Search for the cell housing the specified text and yield its [x, y] center coordinate. 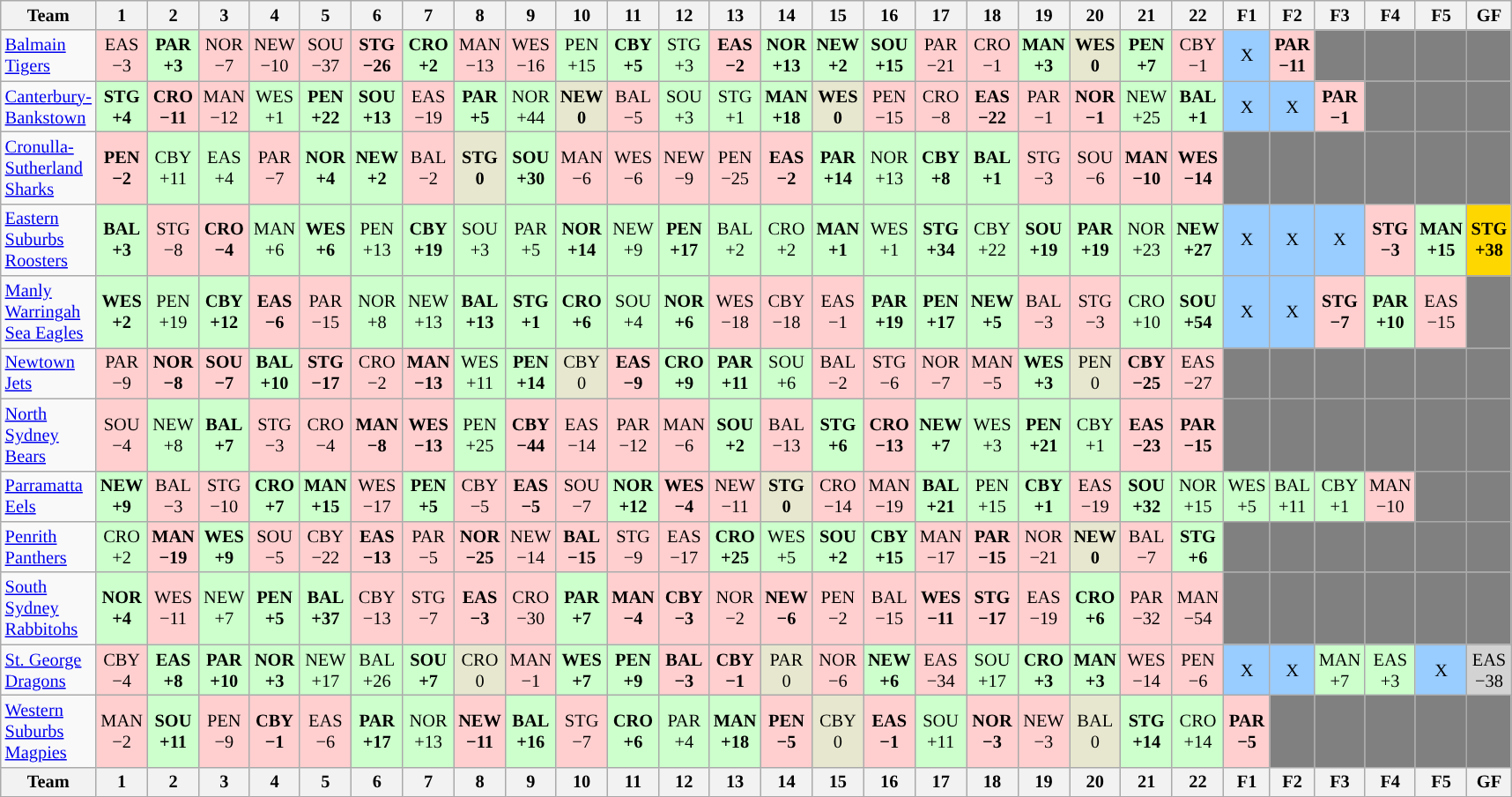
Penrith Panthers [48, 547]
Western Suburbs Magpies [48, 731]
EAS−9 [633, 373]
NOR+23 [1146, 240]
STG+3 [684, 56]
NOR−6 [838, 670]
STG−6 [889, 373]
NEW+17 [325, 670]
NEW+27 [1197, 240]
MAN−5 [992, 373]
STG−8 [173, 240]
NOR+14 [582, 240]
CRO−11 [173, 107]
NOR−1 [1095, 107]
PEN−6 [1197, 670]
PAR+7 [582, 608]
CBY−3 [684, 608]
BAL+13 [479, 312]
PEN−25 [735, 168]
BAL+26 [377, 670]
SOU+6 [786, 373]
NOR+44 [530, 107]
STG+38 [1489, 240]
WES−18 [735, 312]
NOR+6 [684, 312]
CBY+11 [173, 168]
EAS+8 [173, 670]
NEW−6 [786, 608]
Newtown Jets [48, 373]
NOR−21 [1043, 547]
PEN+9 [633, 670]
NOR−8 [173, 373]
NOR+3 [275, 670]
MAN+7 [1339, 670]
NEW−10 [275, 56]
PEN+13 [377, 240]
WES+7 [582, 670]
St. George Dragons [48, 670]
SOU+19 [1043, 240]
PAR+11 [735, 373]
PAR−9 [122, 373]
EAS−15 [1441, 312]
SOU+15 [889, 56]
CBY+22 [992, 240]
Canterbury-Bankstown [48, 107]
MAN−12 [224, 107]
CBY+5 [633, 56]
CRO−30 [530, 608]
PAR−7 [275, 168]
EAS−27 [1197, 373]
PAR−12 [633, 435]
MAN+6 [275, 240]
SOU−4 [122, 435]
Eastern Suburbs Roosters [48, 240]
BAL0 [1095, 731]
EAS+4 [224, 168]
PAR0 [786, 670]
SOU+54 [1197, 312]
BAL+37 [325, 608]
PEN−15 [889, 107]
Balmain Tigers [48, 56]
NOR+15 [1197, 496]
CRO0 [479, 670]
WES−13 [428, 435]
EAS−38 [1489, 670]
MAN−8 [377, 435]
CBY+8 [940, 168]
EAS−5 [530, 496]
BAL−7 [1146, 547]
NOR+8 [377, 312]
NOR+12 [633, 496]
CRO−2 [377, 373]
CBY−13 [377, 608]
NOR−2 [735, 608]
CRO+14 [1197, 731]
SOU+17 [992, 670]
MAN−17 [940, 547]
SOU+30 [530, 168]
CRO+9 [684, 373]
STG+34 [940, 240]
NOR−25 [479, 547]
CBY−44 [530, 435]
STG−9 [633, 547]
SOU+7 [428, 670]
WES+11 [479, 373]
CRO−1 [992, 56]
CBY+12 [224, 312]
PAR−21 [940, 56]
EAS−13 [377, 547]
PEN0 [1095, 373]
NEW−9 [684, 168]
CRO−14 [838, 496]
CRO−13 [889, 435]
EAS−14 [582, 435]
PEN−5 [786, 731]
WES−6 [633, 168]
MAN+1 [838, 240]
SOU−5 [275, 547]
NEW+25 [1146, 107]
WES+9 [224, 547]
NEW+6 [889, 670]
WES−17 [377, 496]
STG−10 [224, 496]
PAR+3 [173, 56]
SOU−37 [325, 56]
SOU+13 [377, 107]
NEW+5 [992, 312]
BAL−13 [786, 435]
Parramatta Eels [48, 496]
BAL−5 [633, 107]
SOU+4 [633, 312]
EAS−23 [1146, 435]
CBY−4 [122, 670]
WES−16 [530, 56]
WES+2 [122, 312]
EAS+3 [1390, 670]
CBY+15 [889, 547]
CBY−22 [325, 547]
EAS−22 [992, 107]
MAN−1 [530, 670]
CBY−18 [786, 312]
Manly Warringah Sea Eagles [48, 312]
PAR−32 [1146, 608]
MAN−54 [1197, 608]
CRO+7 [275, 496]
PEN+7 [1146, 56]
PEN+22 [325, 107]
PEN+14 [530, 373]
NEW−3 [1043, 731]
PAR−11 [1292, 56]
BAL+7 [224, 435]
PAR+4 [684, 731]
WES−4 [684, 496]
MAN−2 [122, 731]
STG−26 [377, 56]
CRO−8 [940, 107]
BAL+16 [530, 731]
CBY+19 [428, 240]
PAR+14 [838, 168]
BAL+3 [122, 240]
EAS−17 [684, 547]
South Sydney Rabbitohs [48, 608]
PEN−9 [224, 731]
MAN−4 [633, 608]
CRO+3 [1043, 670]
CBY−25 [1146, 373]
WES+6 [325, 240]
NEW+13 [428, 312]
SOU+32 [1146, 496]
CRO+10 [1146, 312]
PAR+17 [377, 731]
Cronulla-Sutherland Sharks [48, 168]
CBY−5 [479, 496]
STG+14 [1146, 731]
NOR−3 [992, 731]
PEN+21 [1043, 435]
BAL+21 [940, 496]
STG+4 [122, 107]
NEW−14 [530, 547]
EAS−34 [940, 670]
PEN+19 [173, 312]
NEW+8 [173, 435]
BAL+2 [735, 240]
PEN+25 [479, 435]
CRO+25 [735, 547]
BAL+10 [275, 373]
SOU−6 [1095, 168]
BAL+11 [1292, 496]
North Sydney Bears [48, 435]
